Pinpoint the cell where the given text exists, returning its (X, Y) midpoint coordinate. 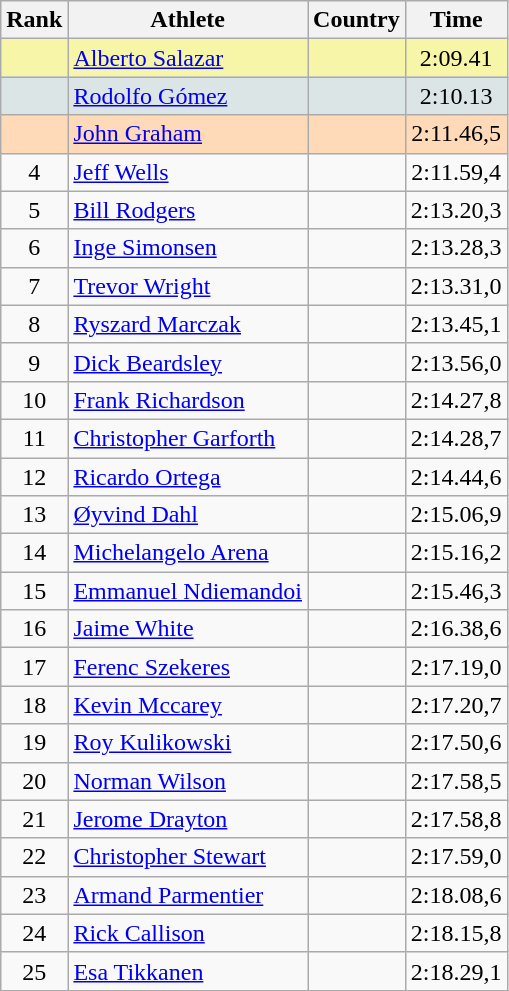
2:17.50,6 (456, 743)
19 (34, 743)
2:11.59,4 (456, 172)
2:11.46,5 (456, 134)
2:17.20,7 (456, 705)
Christopher Stewart (188, 857)
2:13.56,0 (456, 362)
2:09.41 (456, 58)
2:17.59,0 (456, 857)
2:14.44,6 (456, 477)
24 (34, 933)
2:18.15,8 (456, 933)
Ferenc Szekeres (188, 667)
5 (34, 210)
21 (34, 819)
8 (34, 324)
20 (34, 781)
Emmanuel Ndiemandoi (188, 591)
2:13.31,0 (456, 286)
Trevor Wright (188, 286)
2:16.38,6 (456, 629)
2:15.16,2 (456, 553)
Jeff Wells (188, 172)
Ricardo Ortega (188, 477)
2:15.06,9 (456, 515)
2:10.13 (456, 96)
Armand Parmentier (188, 895)
Rick Callison (188, 933)
2:17.58,8 (456, 819)
2:17.58,5 (456, 781)
2:13.45,1 (456, 324)
Kevin Mccarey (188, 705)
2:13.20,3 (456, 210)
9 (34, 362)
Norman Wilson (188, 781)
Frank Richardson (188, 400)
18 (34, 705)
17 (34, 667)
Christopher Garforth (188, 438)
14 (34, 553)
16 (34, 629)
22 (34, 857)
Jerome Drayton (188, 819)
Country (357, 20)
6 (34, 248)
Jaime White (188, 629)
2:14.28,7 (456, 438)
2:14.27,8 (456, 400)
Rank (34, 20)
Ryszard Marczak (188, 324)
25 (34, 971)
Øyvind Dahl (188, 515)
Michelangelo Arena (188, 553)
13 (34, 515)
Dick Beardsley (188, 362)
7 (34, 286)
Rodolfo Gómez (188, 96)
4 (34, 172)
Roy Kulikowski (188, 743)
2:15.46,3 (456, 591)
Inge Simonsen (188, 248)
15 (34, 591)
Athlete (188, 20)
12 (34, 477)
2:18.29,1 (456, 971)
23 (34, 895)
John Graham (188, 134)
11 (34, 438)
Alberto Salazar (188, 58)
2:13.28,3 (456, 248)
Time (456, 20)
Esa Tikkanen (188, 971)
Bill Rodgers (188, 210)
2:18.08,6 (456, 895)
10 (34, 400)
2:17.19,0 (456, 667)
